Determine the [X, Y] coordinate at the center of the cell enclosing the given text.  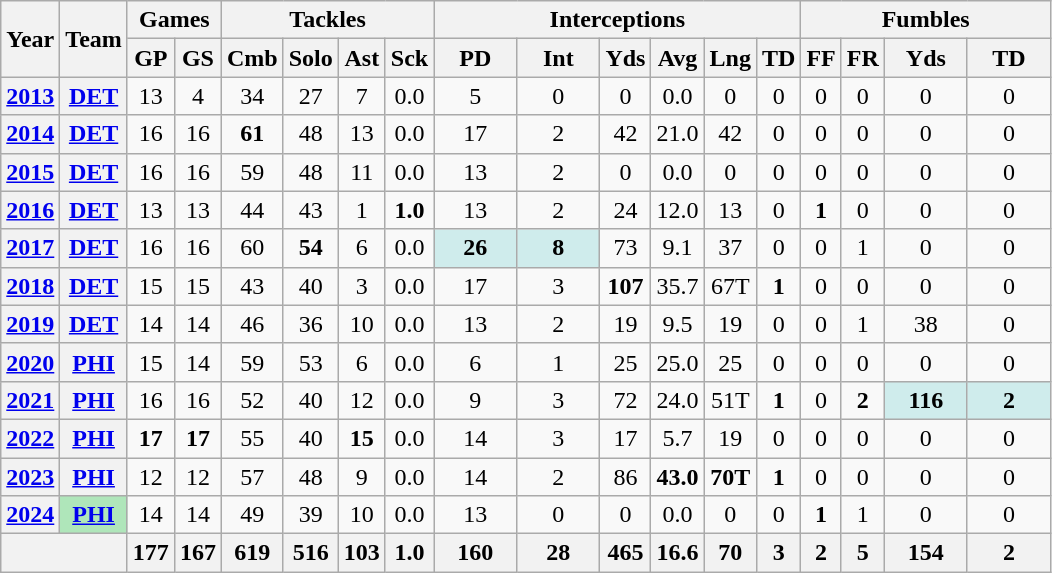
Year [30, 39]
FF [821, 58]
49 [252, 515]
177 [150, 553]
167 [198, 553]
60 [252, 248]
24.0 [678, 400]
116 [926, 400]
2022 [30, 438]
2019 [30, 324]
103 [362, 553]
27 [310, 96]
37 [730, 248]
43.0 [678, 477]
28 [558, 553]
55 [252, 438]
26 [476, 248]
35.7 [678, 286]
5.7 [678, 438]
70 [730, 553]
Sck [409, 58]
61 [252, 134]
Tackles [327, 20]
Avg [678, 58]
2017 [30, 248]
2014 [30, 134]
16.6 [678, 553]
72 [626, 400]
Int [558, 58]
51T [730, 400]
PD [476, 58]
107 [626, 286]
11 [362, 172]
2020 [30, 362]
Lng [730, 58]
Interceptions [618, 20]
2015 [30, 172]
Ast [362, 58]
516 [310, 553]
52 [252, 400]
2021 [30, 400]
25.0 [678, 362]
57 [252, 477]
54 [310, 248]
619 [252, 553]
53 [310, 362]
FR [862, 58]
12.0 [678, 210]
8 [558, 248]
34 [252, 96]
38 [926, 324]
Cmb [252, 58]
Games [174, 20]
67T [730, 286]
36 [310, 324]
44 [252, 210]
9.5 [678, 324]
2023 [30, 477]
465 [626, 553]
7 [362, 96]
Solo [310, 58]
Team [94, 39]
160 [476, 553]
70T [730, 477]
GS [198, 58]
24 [626, 210]
2024 [30, 515]
9.1 [678, 248]
4 [198, 96]
21.0 [678, 134]
2013 [30, 96]
2016 [30, 210]
Fumbles [926, 20]
39 [310, 515]
86 [626, 477]
46 [252, 324]
GP [150, 58]
2018 [30, 286]
154 [926, 553]
73 [626, 248]
